From the cell containing the given text, extract its center point as [x, y] coordinate. 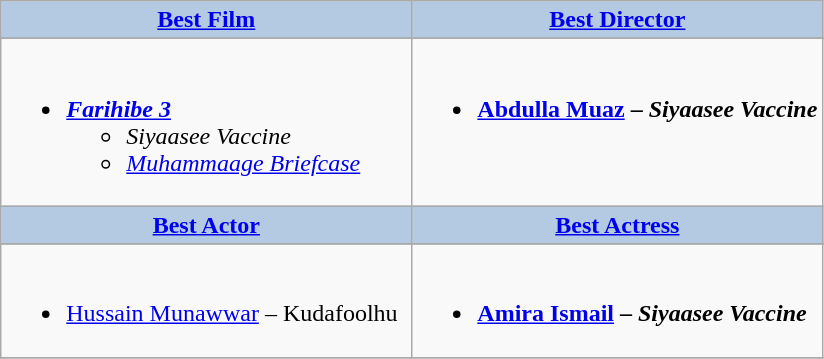
Farihibe 3Siyaasee VaccineMuhammaage Briefcase [206, 122]
Best Director [618, 20]
Best Film [206, 20]
Best Actor [206, 225]
Best Actress [618, 225]
Abdulla Muaz – Siyaasee Vaccine [618, 122]
Amira Ismail – Siyaasee Vaccine [618, 300]
Hussain Munawwar – Kudafoolhu [206, 300]
